Scan for the cell matching the given text and deliver its [x, y] coordinate at center. 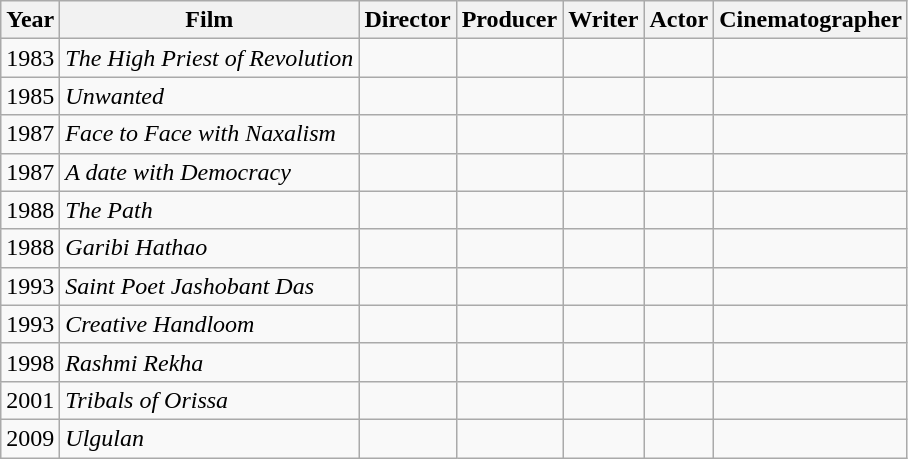
Actor [679, 20]
1998 [30, 362]
Cinematographer [811, 20]
The High Priest of Revolution [210, 58]
Writer [604, 20]
The Path [210, 210]
Producer [510, 20]
1985 [30, 96]
Creative Handloom [210, 324]
Director [408, 20]
2001 [30, 400]
A date with Democracy [210, 172]
2009 [30, 438]
Garibi Hathao [210, 248]
Ulgulan [210, 438]
Rashmi Rekha [210, 362]
Unwanted [210, 96]
1983 [30, 58]
Face to Face with Naxalism [210, 134]
Film [210, 20]
Year [30, 20]
Tribals of Orissa [210, 400]
Saint Poet Jashobant Das [210, 286]
